Search for the cell housing the specified text and yield its (x, y) center coordinate. 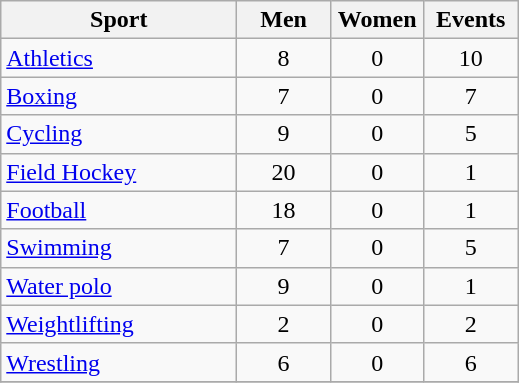
Water polo (119, 286)
Events (471, 20)
Wrestling (119, 362)
Weightlifting (119, 324)
Women (377, 20)
Swimming (119, 248)
Football (119, 210)
10 (471, 58)
Field Hockey (119, 172)
Men (284, 20)
Athletics (119, 58)
Sport (119, 20)
20 (284, 172)
18 (284, 210)
Cycling (119, 134)
Boxing (119, 96)
8 (284, 58)
